Capture the cell that displays the provided text and extract its (X, Y) central coordinate. 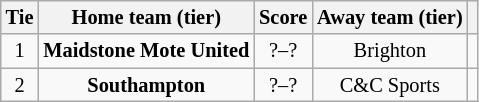
Home team (tier) (146, 17)
2 (20, 85)
Away team (tier) (390, 17)
Tie (20, 17)
C&C Sports (390, 85)
Southampton (146, 85)
Brighton (390, 51)
1 (20, 51)
Maidstone Mote United (146, 51)
Score (283, 17)
